Scan for the cell matching the given text and deliver its [x, y] coordinate at center. 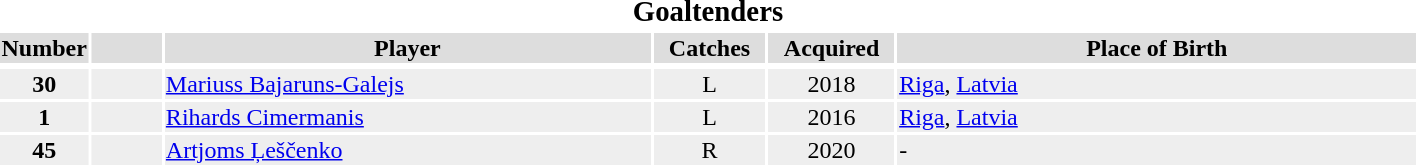
2018 [832, 84]
Mariuss Bajaruns-Galejs [407, 84]
2020 [832, 150]
2016 [832, 117]
Catches [709, 48]
- [1157, 150]
Place of Birth [1157, 48]
Number [44, 48]
45 [44, 150]
R [709, 150]
1 [44, 117]
Artjoms Ļeščenko [407, 150]
Rihards Cimermanis [407, 117]
Player [407, 48]
Acquired [832, 48]
30 [44, 84]
